Pinpoint the cell where the given text exists, returning its [x, y] midpoint coordinate. 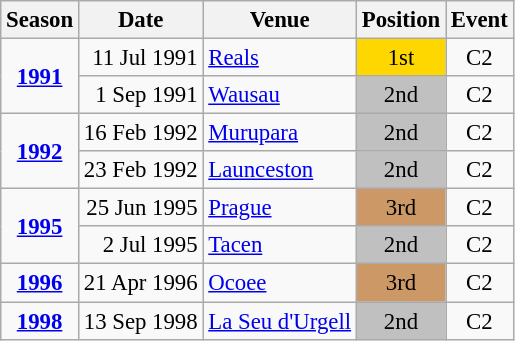
16 Feb 1992 [140, 133]
1998 [40, 321]
Prague [280, 208]
Date [140, 20]
Position [400, 20]
1995 [40, 226]
Season [40, 20]
Tacen [280, 245]
Murupara [280, 133]
Reals [280, 58]
1996 [40, 283]
1992 [40, 152]
1991 [40, 76]
Venue [280, 20]
25 Jun 1995 [140, 208]
23 Feb 1992 [140, 170]
Wausau [280, 95]
La Seu d'Urgell [280, 321]
11 Jul 1991 [140, 58]
1st [400, 58]
21 Apr 1996 [140, 283]
Ocoee [280, 283]
Launceston [280, 170]
13 Sep 1998 [140, 321]
2 Jul 1995 [140, 245]
1 Sep 1991 [140, 95]
Event [480, 20]
